Search for the cell housing the specified text and yield its (x, y) center coordinate. 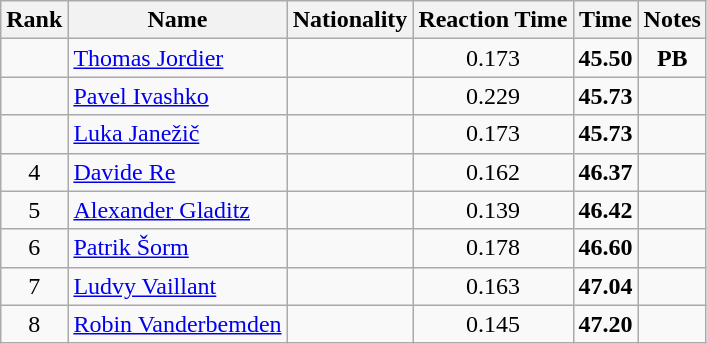
Patrik Šorm (178, 248)
45.50 (606, 58)
Nationality (350, 20)
46.37 (606, 172)
46.60 (606, 248)
Luka Janežič (178, 134)
Notes (672, 20)
Pavel Ivashko (178, 96)
46.42 (606, 210)
Ludvy Vaillant (178, 286)
5 (34, 210)
0.162 (493, 172)
47.04 (606, 286)
47.20 (606, 324)
0.139 (493, 210)
Time (606, 20)
7 (34, 286)
Alexander Gladitz (178, 210)
PB (672, 58)
Thomas Jordier (178, 58)
Reaction Time (493, 20)
0.178 (493, 248)
6 (34, 248)
Rank (34, 20)
0.229 (493, 96)
Davide Re (178, 172)
Name (178, 20)
0.145 (493, 324)
4 (34, 172)
8 (34, 324)
0.163 (493, 286)
Robin Vanderbemden (178, 324)
